Find where the given text appears and provide that cell's center as [X, Y] coordinate. 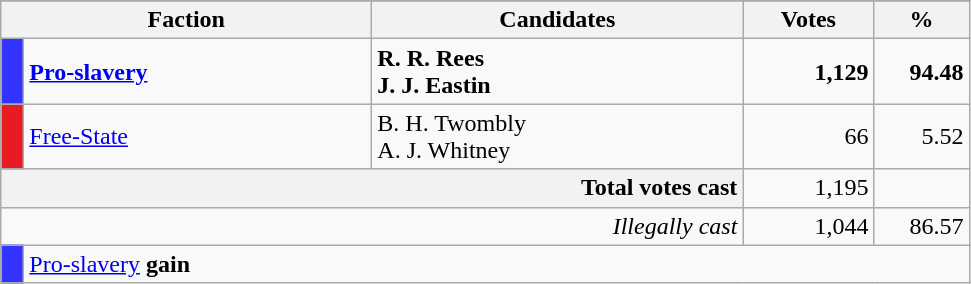
% [922, 20]
B. H. TwomblyA. J. Whitney [558, 136]
Votes [808, 20]
94.48 [922, 72]
Total votes cast [372, 188]
Faction [186, 20]
Candidates [558, 20]
66 [808, 136]
5.52 [922, 136]
Pro-slavery gain [496, 264]
R. R. ReesJ. J. Eastin [558, 72]
Free-State [198, 136]
Pro-slavery [198, 72]
Illegally cast [372, 226]
1,195 [808, 188]
1,129 [808, 72]
86.57 [922, 226]
1,044 [808, 226]
